Capture the cell that displays the provided text and extract its [X, Y] central coordinate. 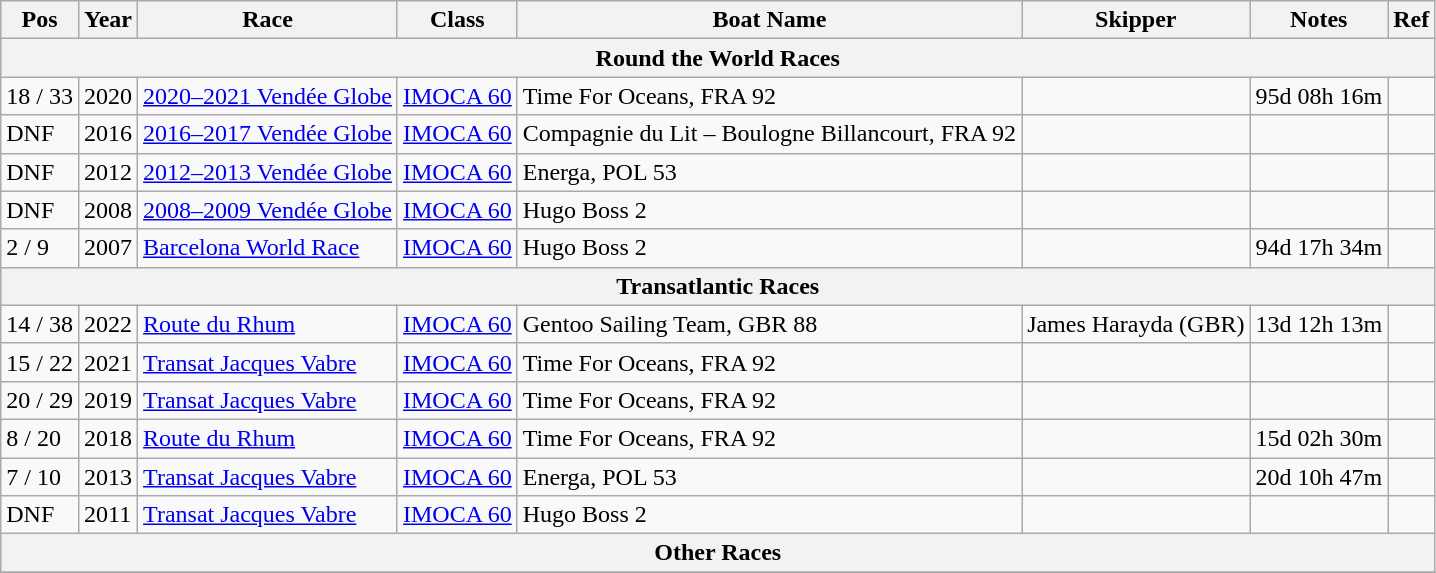
15 / 22 [40, 362]
2021 [108, 362]
2008–2009 Vendée Globe [268, 210]
Compagnie du Lit – Boulogne Billancourt, FRA 92 [769, 134]
Ref [1412, 20]
2020 [108, 96]
2019 [108, 400]
Year [108, 20]
Pos [40, 20]
2013 [108, 477]
95d 08h 16m [1319, 96]
2016–2017 Vendée Globe [268, 134]
Skipper [1136, 20]
94d 17h 34m [1319, 248]
13d 12h 13m [1319, 324]
7 / 10 [40, 477]
Round the World Races [718, 58]
20d 10h 47m [1319, 477]
2007 [108, 248]
8 / 20 [40, 438]
Gentoo Sailing Team, GBR 88 [769, 324]
2016 [108, 134]
2 / 9 [40, 248]
2012 [108, 172]
Barcelona World Race [268, 248]
2018 [108, 438]
2011 [108, 515]
Race [268, 20]
Notes [1319, 20]
2008 [108, 210]
Boat Name [769, 20]
2022 [108, 324]
James Harayda (GBR) [1136, 324]
Transatlantic Races [718, 286]
2020–2021 Vendée Globe [268, 96]
Class [457, 20]
Other Races [718, 553]
18 / 33 [40, 96]
20 / 29 [40, 400]
2012–2013 Vendée Globe [268, 172]
15d 02h 30m [1319, 438]
14 / 38 [40, 324]
